Return the (x, y) coordinate for the center point of the cell that contains the specified text.  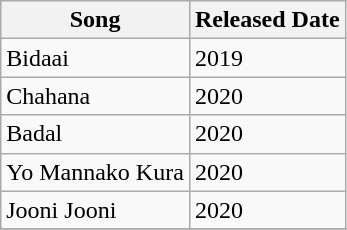
2019 (267, 58)
Yo Mannako Kura (96, 172)
Badal (96, 134)
Chahana (96, 96)
Bidaai (96, 58)
Song (96, 20)
Jooni Jooni (96, 210)
Released Date (267, 20)
